Extract the (x, y) coordinate from the center of the cell holding the provided text.  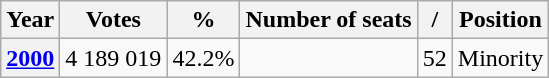
2000 (30, 58)
4 189 019 (114, 58)
Votes (114, 20)
Minority (500, 58)
42.2% (204, 58)
52 (434, 58)
Number of seats (328, 20)
% (204, 20)
/ (434, 20)
Position (500, 20)
Year (30, 20)
